Find where the given text appears and provide that cell's center as [X, Y] coordinate. 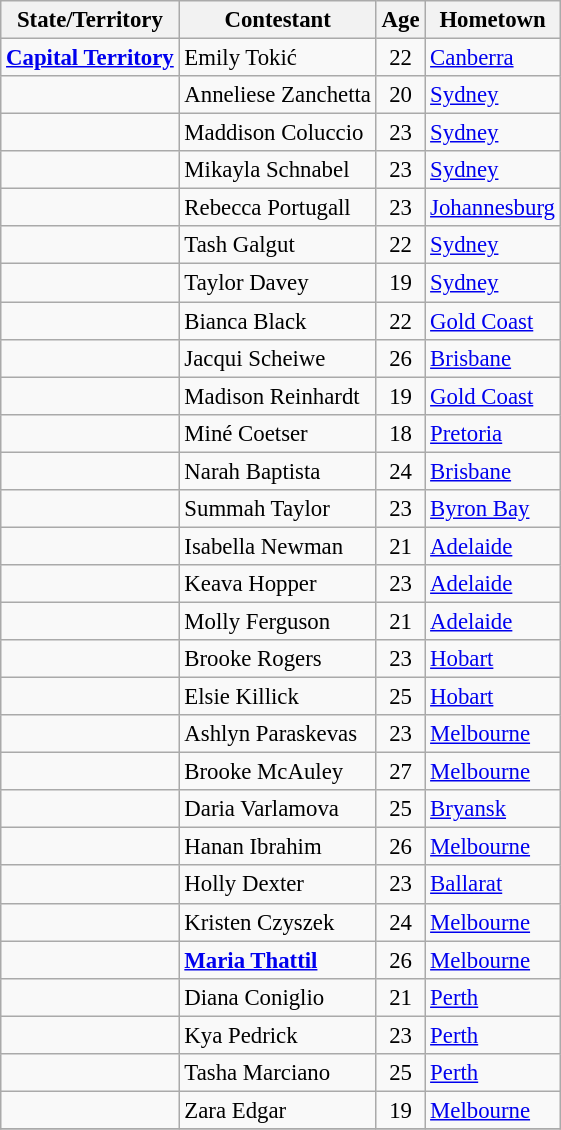
Tash Galgut [278, 245]
Holly Dexter [278, 885]
Tasha Marciano [278, 1073]
Emily Tokić [278, 58]
Ballarat [492, 885]
Age [400, 20]
Elsie Killick [278, 697]
Molly Ferguson [278, 621]
Maria Thattil [278, 960]
Kya Pedrick [278, 1035]
Ashlyn Paraskevas [278, 734]
Taylor Davey [278, 283]
Maddison Coluccio [278, 133]
Contestant [278, 20]
Isabella Newman [278, 546]
Brooke McAuley [278, 772]
Narah Baptista [278, 471]
27 [400, 772]
Hanan Ibrahim [278, 847]
Hometown [492, 20]
Pretoria [492, 433]
Summah Taylor [278, 509]
Kristen Czyszek [278, 922]
Daria Varlamova [278, 809]
Diana Coniglio [278, 997]
Brooke Rogers [278, 659]
20 [400, 95]
Bianca Black [278, 321]
Byron Bay [492, 509]
Rebecca Portugall [278, 208]
Johannesburg [492, 208]
Bryansk [492, 809]
Zara Edgar [278, 1110]
Keava Hopper [278, 584]
Madison Reinhardt [278, 396]
Mikayla Schnabel [278, 170]
Capital Territory [90, 58]
Jacqui Scheiwe [278, 358]
State/Territory [90, 20]
18 [400, 433]
Canberra [492, 58]
Miné Coetser [278, 433]
Anneliese Zanchetta [278, 95]
